Determine the [x, y] coordinate at the center of the cell enclosing the given text.  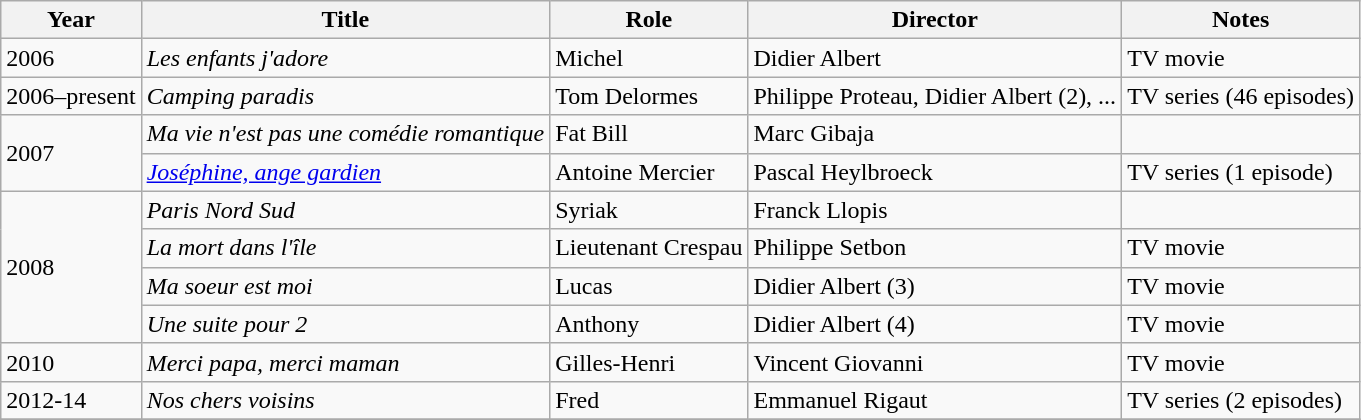
Lieutenant Crespau [649, 248]
Joséphine, ange gardien [346, 172]
Year [71, 20]
Anthony [649, 324]
2012-14 [71, 400]
Philippe Proteau, Didier Albert (2), ... [935, 96]
La mort dans l'île [346, 248]
Marc Gibaja [935, 134]
Role [649, 20]
Didier Albert (3) [935, 286]
2008 [71, 267]
TV series (2 episodes) [1241, 400]
TV series (46 episodes) [1241, 96]
Gilles-Henri [649, 362]
2006–present [71, 96]
Ma soeur est moi [346, 286]
Fat Bill [649, 134]
Notes [1241, 20]
Vincent Giovanni [935, 362]
Pascal Heylbroeck [935, 172]
Fred [649, 400]
Franck Llopis [935, 210]
TV series (1 episode) [1241, 172]
Nos chers voisins [346, 400]
Syriak [649, 210]
Antoine Mercier [649, 172]
Title [346, 20]
Camping paradis [346, 96]
Lucas [649, 286]
2007 [71, 153]
Merci papa, merci maman [346, 362]
Michel [649, 58]
Ma vie n'est pas une comédie romantique [346, 134]
Tom Delormes [649, 96]
Philippe Setbon [935, 248]
Didier Albert [935, 58]
2006 [71, 58]
Paris Nord Sud [346, 210]
Didier Albert (4) [935, 324]
Une suite pour 2 [346, 324]
2010 [71, 362]
Les enfants j'adore [346, 58]
Emmanuel Rigaut [935, 400]
Director [935, 20]
